Find where the given text appears and provide that cell's center as (x, y) coordinate. 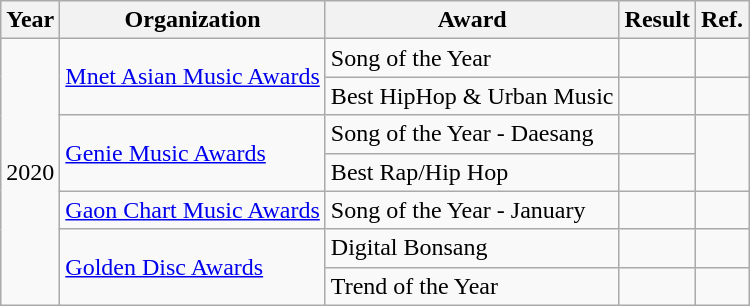
Best Rap/Hip Hop (472, 172)
Song of the Year - Daesang (472, 134)
Award (472, 20)
Best HipHop & Urban Music (472, 96)
Genie Music Awards (193, 153)
Year (30, 20)
Result (657, 20)
Song of the Year (472, 58)
Ref. (722, 20)
Golden Disc Awards (193, 267)
Mnet Asian Music Awards (193, 77)
Organization (193, 20)
Gaon Chart Music Awards (193, 210)
2020 (30, 172)
Song of the Year - January (472, 210)
Digital Bonsang (472, 248)
Trend of the Year (472, 286)
